Scan for the cell matching the given text and deliver its (x, y) coordinate at center. 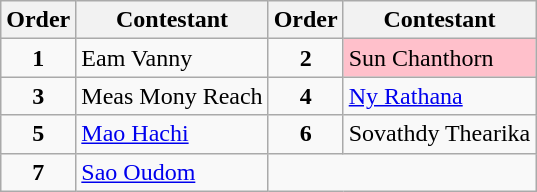
7 (38, 172)
Sun Chanthorn (440, 58)
Meas Mony Reach (172, 96)
4 (306, 96)
5 (38, 134)
Sao Oudom (172, 172)
Mao Hachi (172, 134)
6 (306, 134)
3 (38, 96)
Eam Vanny (172, 58)
Ny Rathana (440, 96)
2 (306, 58)
1 (38, 58)
Sovathdy Thearika (440, 134)
